Output the (x, y) coordinate of the center of the cell containing the given text.  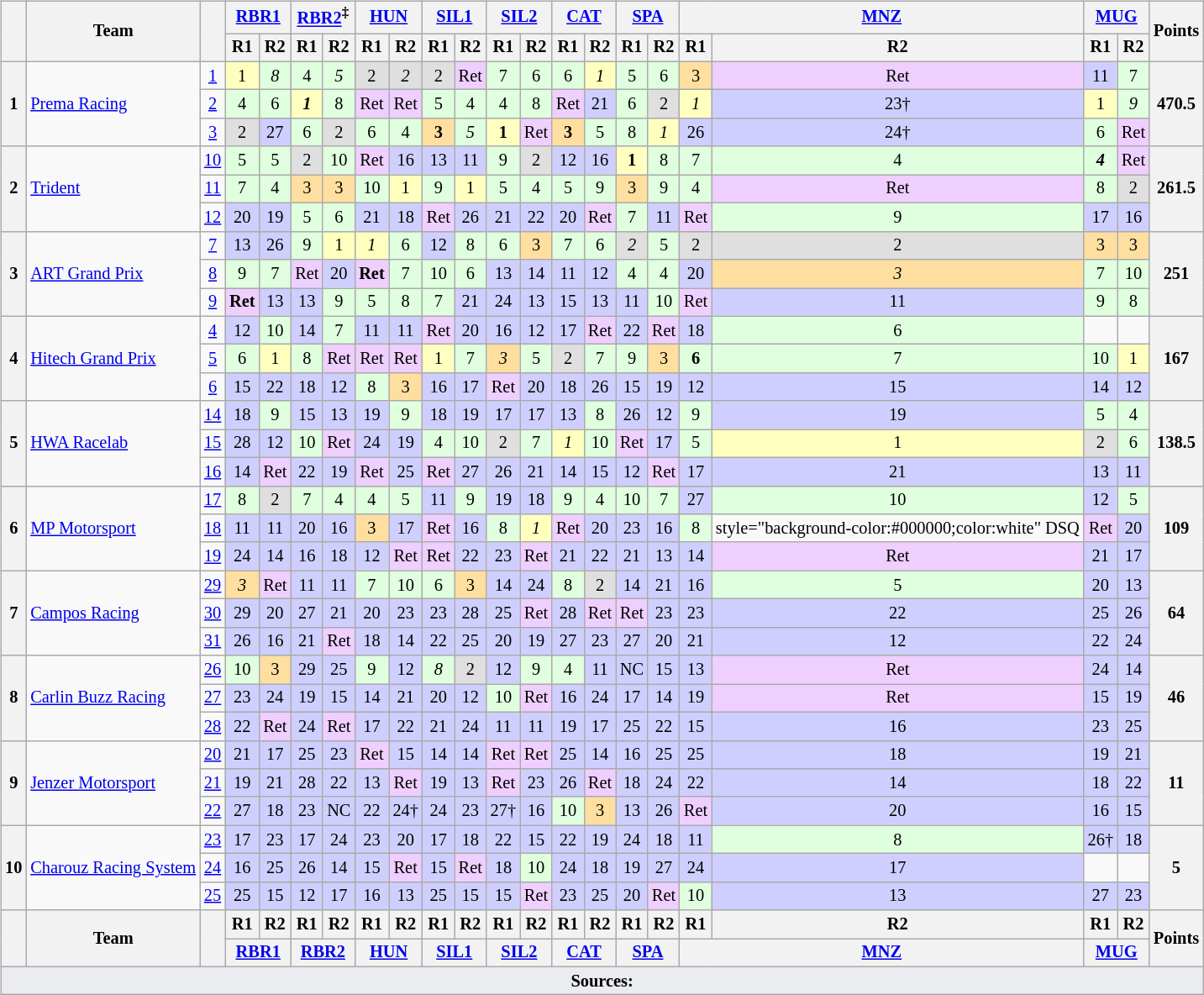
Sources: (602, 981)
470.5 (1176, 104)
Carlin Buzz Racing (113, 698)
Prema Racing (113, 104)
64 (1176, 613)
30 (213, 613)
138.5 (1176, 444)
HWA Racelab (113, 444)
ART Grand Prix (113, 274)
MP Motorsport (113, 528)
Charouz Racing System (113, 867)
Campos Racing (113, 613)
167 (1176, 358)
RBR2‡ (323, 17)
26† (1101, 840)
31 (213, 641)
Trident (113, 188)
Jenzer Motorsport (113, 783)
109 (1176, 528)
23† (897, 104)
27† (503, 811)
261.5 (1176, 188)
Hitech Grand Prix (113, 358)
style="background-color:#000000;color:white" DSQ (897, 529)
RBR2 (323, 953)
251 (1176, 274)
46 (1176, 698)
